Return (X, Y) of the center of cell containing provided text 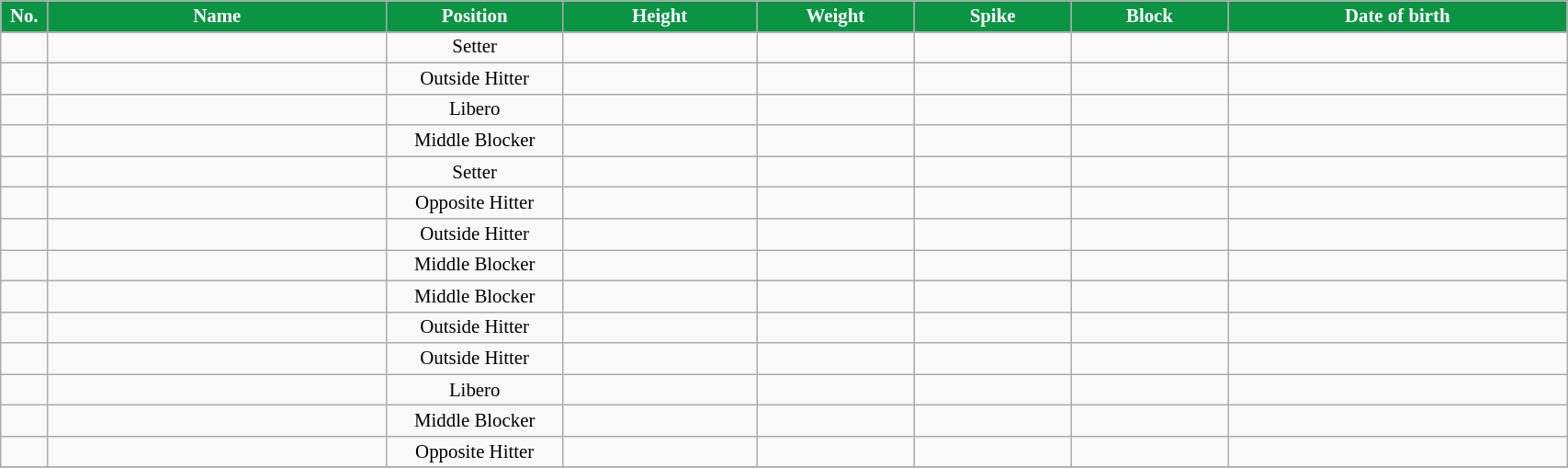
No. (24, 17)
Height (660, 17)
Block (1150, 17)
Spike (992, 17)
Weight (836, 17)
Date of birth (1398, 17)
Position (475, 17)
Name (217, 17)
